Identify which cell holds the provided text, then report its [x, y] central coordinate. 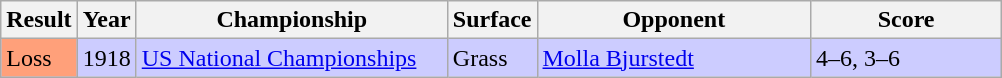
Opponent [674, 20]
Championship [292, 20]
Molla Bjurstedt [674, 58]
Loss [39, 58]
Year [106, 20]
1918 [106, 58]
Score [906, 20]
Grass [492, 58]
4–6, 3–6 [906, 58]
Result [39, 20]
US National Championships [292, 58]
Surface [492, 20]
